Search for the cell housing the specified text and yield its [x, y] center coordinate. 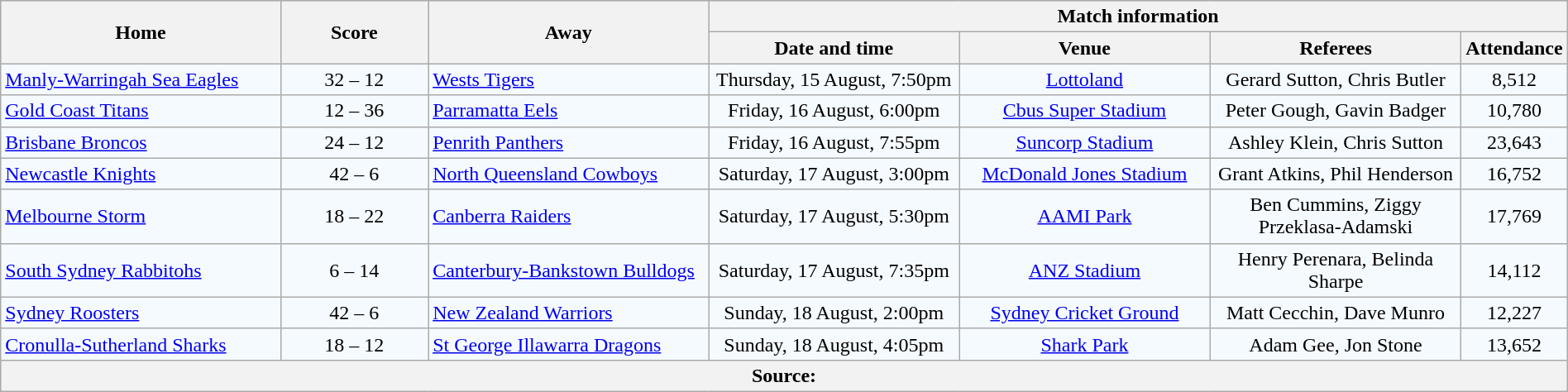
Cbus Super Stadium [1085, 111]
Ashley Klein, Chris Sutton [1336, 142]
Shark Park [1085, 344]
Saturday, 17 August, 5:30pm [834, 217]
St George Illawarra Dragons [569, 344]
Gerard Sutton, Chris Butler [1336, 79]
Canterbury-Bankstown Bulldogs [569, 270]
Home [141, 32]
Matt Cecchin, Dave Munro [1336, 313]
Source: [784, 375]
Saturday, 17 August, 3:00pm [834, 174]
Parramatta Eels [569, 111]
Adam Gee, Jon Stone [1336, 344]
Sunday, 18 August, 2:00pm [834, 313]
18 – 12 [354, 344]
Ben Cummins, Ziggy Przeklasa-Adamski [1336, 217]
23,643 [1514, 142]
Gold Coast Titans [141, 111]
Cronulla-Sutherland Sharks [141, 344]
Canberra Raiders [569, 217]
6 – 14 [354, 270]
Wests Tigers [569, 79]
New Zealand Warriors [569, 313]
Lottoland [1085, 79]
13,652 [1514, 344]
Penrith Panthers [569, 142]
Friday, 16 August, 6:00pm [834, 111]
Away [569, 32]
McDonald Jones Stadium [1085, 174]
Melbourne Storm [141, 217]
Sydney Roosters [141, 313]
Grant Atkins, Phil Henderson [1336, 174]
12,227 [1514, 313]
Score [354, 32]
Newcastle Knights [141, 174]
Venue [1085, 48]
32 – 12 [354, 79]
South Sydney Rabbitohs [141, 270]
18 – 22 [354, 217]
Brisbane Broncos [141, 142]
8,512 [1514, 79]
Attendance [1514, 48]
Friday, 16 August, 7:55pm [834, 142]
Sydney Cricket Ground [1085, 313]
Manly-Warringah Sea Eagles [141, 79]
16,752 [1514, 174]
Date and time [834, 48]
Suncorp Stadium [1085, 142]
14,112 [1514, 270]
AAMI Park [1085, 217]
24 – 12 [354, 142]
ANZ Stadium [1085, 270]
Referees [1336, 48]
Henry Perenara, Belinda Sharpe [1336, 270]
17,769 [1514, 217]
North Queensland Cowboys [569, 174]
10,780 [1514, 111]
Peter Gough, Gavin Badger [1336, 111]
Saturday, 17 August, 7:35pm [834, 270]
12 – 36 [354, 111]
Thursday, 15 August, 7:50pm [834, 79]
Sunday, 18 August, 4:05pm [834, 344]
Match information [1138, 17]
